Determine the (x, y) coordinate at the center of the cell enclosing the given text.  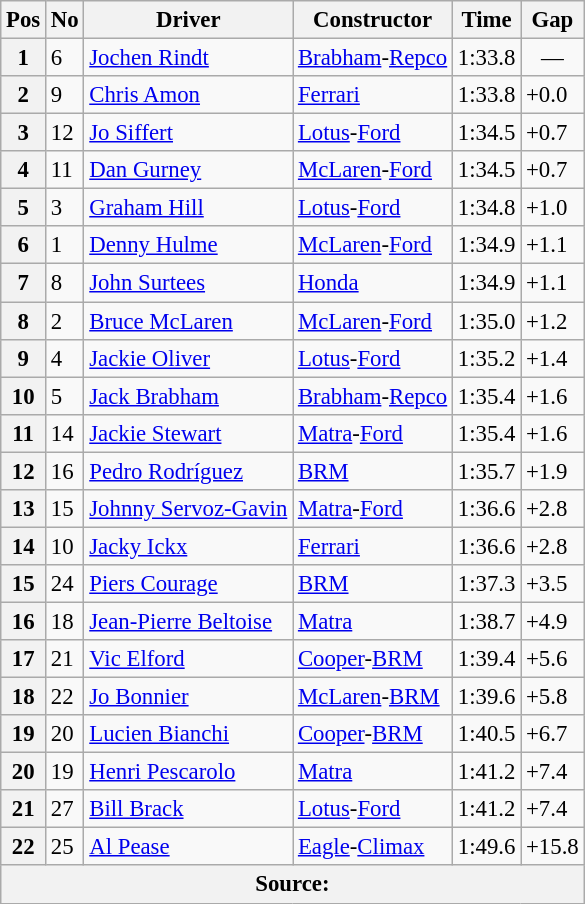
+3.5 (552, 584)
Jo Bonnier (188, 697)
Jack Brabham (188, 396)
Graham Hill (188, 208)
Jochen Rindt (188, 58)
+5.8 (552, 697)
1:35.0 (487, 321)
Jo Siffert (188, 133)
+5.6 (552, 659)
1:37.3 (487, 584)
Driver (188, 20)
Al Pease (188, 847)
1:34.8 (487, 208)
+1.9 (552, 471)
Vic Elford (188, 659)
Gap (552, 20)
McLaren-BRM (373, 697)
+4.9 (552, 621)
1:49.6 (487, 847)
25 (65, 847)
John Surtees (188, 283)
Jacky Ickx (188, 546)
+1.0 (552, 208)
Pedro Rodríguez (188, 471)
1:35.7 (487, 471)
Pos (24, 20)
No (65, 20)
Time (487, 20)
+6.7 (552, 734)
1:38.7 (487, 621)
+15.8 (552, 847)
Jackie Stewart (188, 433)
Henri Pescarolo (188, 772)
— (552, 58)
Source: (292, 885)
Denny Hulme (188, 245)
27 (65, 809)
17 (24, 659)
Jean-Pierre Beltoise (188, 621)
7 (24, 283)
Bill Brack (188, 809)
1:35.2 (487, 358)
Lucien Bianchi (188, 734)
Constructor (373, 20)
Eagle-Climax (373, 847)
1:40.5 (487, 734)
24 (65, 584)
+0.0 (552, 95)
+1.2 (552, 321)
+1.4 (552, 358)
Jackie Oliver (188, 358)
Johnny Servoz-Gavin (188, 509)
Dan Gurney (188, 170)
Honda (373, 283)
Bruce McLaren (188, 321)
13 (24, 509)
Chris Amon (188, 95)
1:39.6 (487, 697)
1:39.4 (487, 659)
Piers Courage (188, 584)
